Provide the [x, y] coordinate of the cell's center where the given text is located.  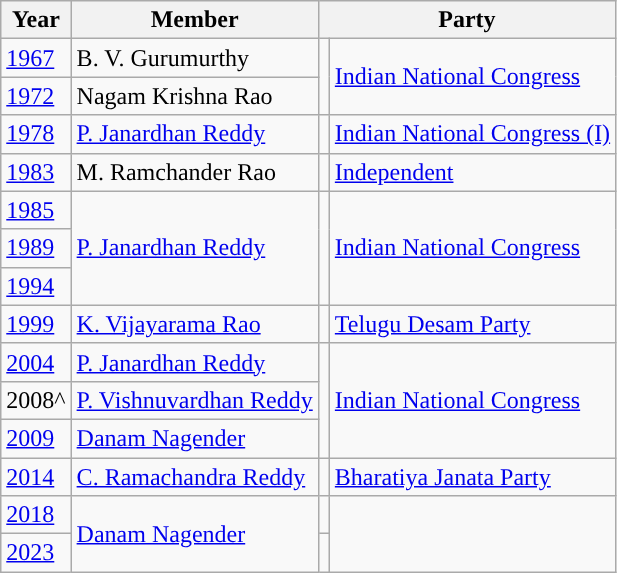
Member [194, 20]
1999 [36, 324]
2009 [36, 438]
1994 [36, 286]
1972 [36, 96]
Year [36, 20]
1985 [36, 210]
2023 [36, 553]
M. Ramchander Rao [194, 172]
1978 [36, 134]
Independent [472, 172]
1967 [36, 58]
B. V. Gurumurthy [194, 58]
2004 [36, 362]
Party [466, 20]
Bharatiya Janata Party [472, 477]
Telugu Desam Party [472, 324]
1983 [36, 172]
1989 [36, 248]
P. Vishnuvardhan Reddy [194, 400]
Nagam Krishna Rao [194, 96]
Indian National Congress (I) [472, 134]
2018 [36, 515]
K. Vijayarama Rao [194, 324]
2008^ [36, 400]
C. Ramachandra Reddy [194, 477]
2014 [36, 477]
